Capture the cell that displays the provided text and extract its (x, y) central coordinate. 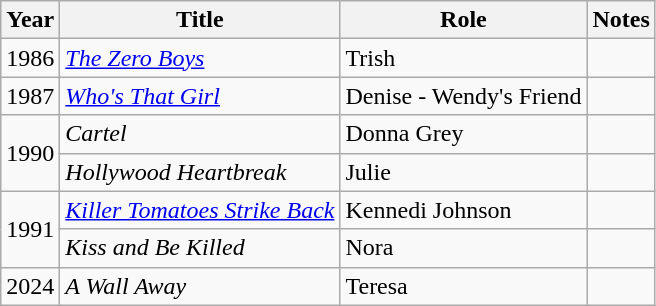
Trish (464, 58)
Killer Tomatoes Strike Back (200, 210)
The Zero Boys (200, 58)
2024 (30, 286)
1991 (30, 229)
Cartel (200, 134)
Who's That Girl (200, 96)
Role (464, 20)
Hollywood Heartbreak (200, 172)
A Wall Away (200, 286)
Teresa (464, 286)
Julie (464, 172)
Title (200, 20)
1986 (30, 58)
Donna Grey (464, 134)
Year (30, 20)
Nora (464, 248)
Notes (621, 20)
Kennedi Johnson (464, 210)
1990 (30, 153)
Denise - Wendy's Friend (464, 96)
1987 (30, 96)
Kiss and Be Killed (200, 248)
